Search for the cell housing the specified text and yield its (x, y) center coordinate. 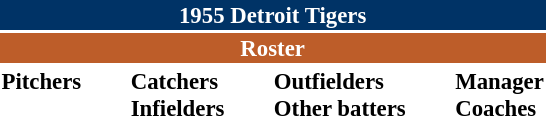
Roster (272, 48)
1955 Detroit Tigers (272, 15)
